Return the [X, Y] coordinate for the center point of the cell that contains the specified text.  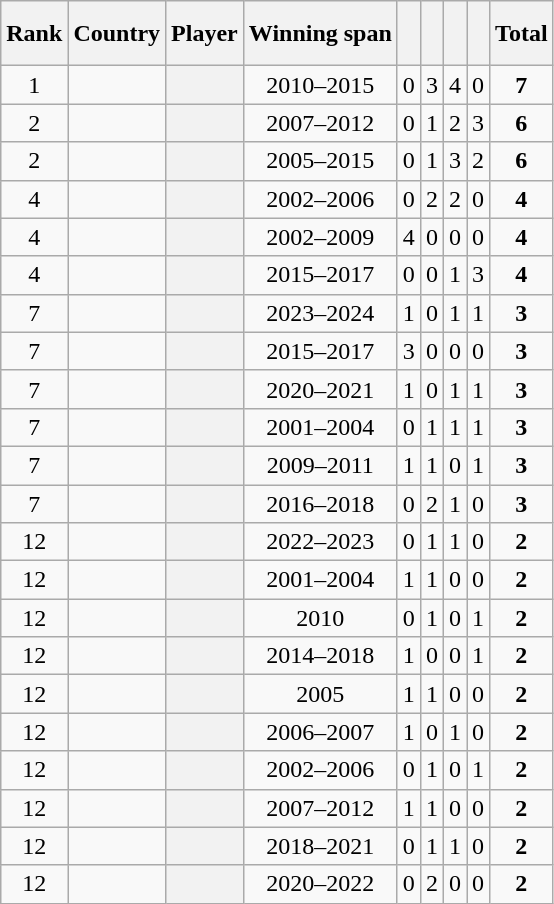
2020–2021 [320, 389]
2006–2007 [320, 732]
2016–2018 [320, 503]
Country [117, 34]
2005 [320, 694]
2020–2022 [320, 884]
2010–2015 [320, 85]
2023–2024 [320, 313]
2022–2023 [320, 542]
Winning span [320, 34]
2010 [320, 618]
2009–2011 [320, 465]
2018–2021 [320, 846]
Player [205, 34]
Total [522, 34]
2005–2015 [320, 161]
2002–2009 [320, 237]
Rank [34, 34]
2014–2018 [320, 656]
